Output the (X, Y) coordinate of the center of the cell containing the given text.  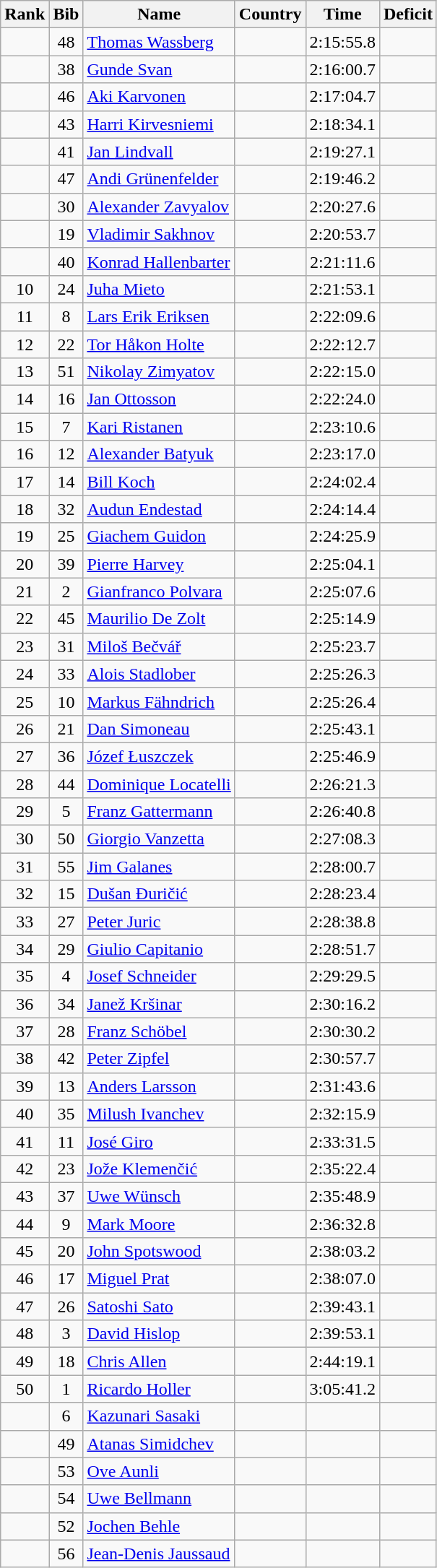
Mark Moore (159, 1224)
2:25:14.9 (342, 619)
Markus Fähndrich (159, 701)
Lars Erik Eriksen (159, 316)
Franz Gattermann (159, 812)
Jean-Denis Jaussaud (159, 1554)
2:23:17.0 (342, 454)
Alois Stadlober (159, 674)
Peter Zipfel (159, 1059)
4 (66, 976)
Country (270, 14)
Deficit (407, 14)
2:15:55.8 (342, 42)
9 (66, 1224)
Nikolay Zimyatov (159, 372)
Ricardo Holler (159, 1389)
2:38:03.2 (342, 1252)
2:38:07.0 (342, 1279)
Audun Endestad (159, 509)
2:26:40.8 (342, 812)
Józef Łuszczek (159, 756)
Thomas Wassberg (159, 42)
2:16:00.7 (342, 69)
Vladimir Sakhnov (159, 234)
Bib (66, 14)
Uwe Wünsch (159, 1196)
Ove Aunli (159, 1471)
Pierre Harvey (159, 564)
2:23:10.6 (342, 427)
2:31:43.6 (342, 1086)
Jim Galanes (159, 867)
2:36:32.8 (342, 1224)
2:26:21.3 (342, 784)
Jochen Behle (159, 1526)
8 (66, 316)
2:30:57.7 (342, 1059)
2:22:12.7 (342, 345)
Dominique Locatelli (159, 784)
2:25:23.7 (342, 646)
David Hislop (159, 1334)
2:19:27.1 (342, 152)
Atanas Simidchev (159, 1444)
2:27:08.3 (342, 839)
Peter Juric (159, 922)
Juha Mieto (159, 289)
Dušan Ðuričić (159, 894)
Anders Larsson (159, 1086)
56 (66, 1554)
Chris Allen (159, 1361)
2 (66, 592)
Alexander Batyuk (159, 454)
Gunde Svan (159, 69)
2:28:38.8 (342, 922)
Time (342, 14)
2:25:26.3 (342, 674)
José Giro (159, 1141)
2:20:27.6 (342, 207)
Rank (25, 14)
2:28:00.7 (342, 867)
2:18:34.1 (342, 124)
Jože Klemenčić (159, 1169)
Name (159, 14)
Miguel Prat (159, 1279)
2:25:26.4 (342, 701)
Andi Grünenfelder (159, 179)
51 (66, 372)
2:35:48.9 (342, 1196)
Konrad Hallenbarter (159, 261)
Jan Ottosson (159, 399)
2:25:46.9 (342, 756)
2:25:07.6 (342, 592)
7 (66, 427)
2:17:04.7 (342, 97)
2:25:43.1 (342, 729)
Milush Ivanchev (159, 1114)
2:28:23.4 (342, 894)
Aki Karvonen (159, 97)
Bill Koch (159, 482)
Harri Kirvesniemi (159, 124)
2:19:46.2 (342, 179)
Maurilio De Zolt (159, 619)
55 (66, 867)
Kazunari Sasaki (159, 1416)
53 (66, 1471)
2:30:16.2 (342, 1004)
Kari Ristanen (159, 427)
6 (66, 1416)
1 (66, 1389)
Giorgio Vanzetta (159, 839)
2:25:04.1 (342, 564)
2:22:24.0 (342, 399)
2:30:30.2 (342, 1031)
Janež Kršinar (159, 1004)
2:29:29.5 (342, 976)
Alexander Zavyalov (159, 207)
2:21:53.1 (342, 289)
Jan Lindvall (159, 152)
Tor Håkon Holte (159, 345)
54 (66, 1499)
2:44:19.1 (342, 1361)
Josef Schneider (159, 976)
2:35:22.4 (342, 1169)
3 (66, 1334)
2:22:15.0 (342, 372)
2:28:51.7 (342, 949)
2:39:53.1 (342, 1334)
Miloš Bečvář (159, 646)
2:21:11.6 (342, 261)
2:39:43.1 (342, 1307)
2:24:14.4 (342, 509)
2:20:53.7 (342, 234)
Franz Schöbel (159, 1031)
Uwe Bellmann (159, 1499)
3:05:41.2 (342, 1389)
Dan Simoneau (159, 729)
2:24:25.9 (342, 537)
Satoshi Sato (159, 1307)
John Spotswood (159, 1252)
2:24:02.4 (342, 482)
Giulio Capitanio (159, 949)
Gianfranco Polvara (159, 592)
2:22:09.6 (342, 316)
5 (66, 812)
52 (66, 1526)
2:33:31.5 (342, 1141)
Giachem Guidon (159, 537)
2:32:15.9 (342, 1114)
